Capture the cell that displays the provided text and extract its [x, y] central coordinate. 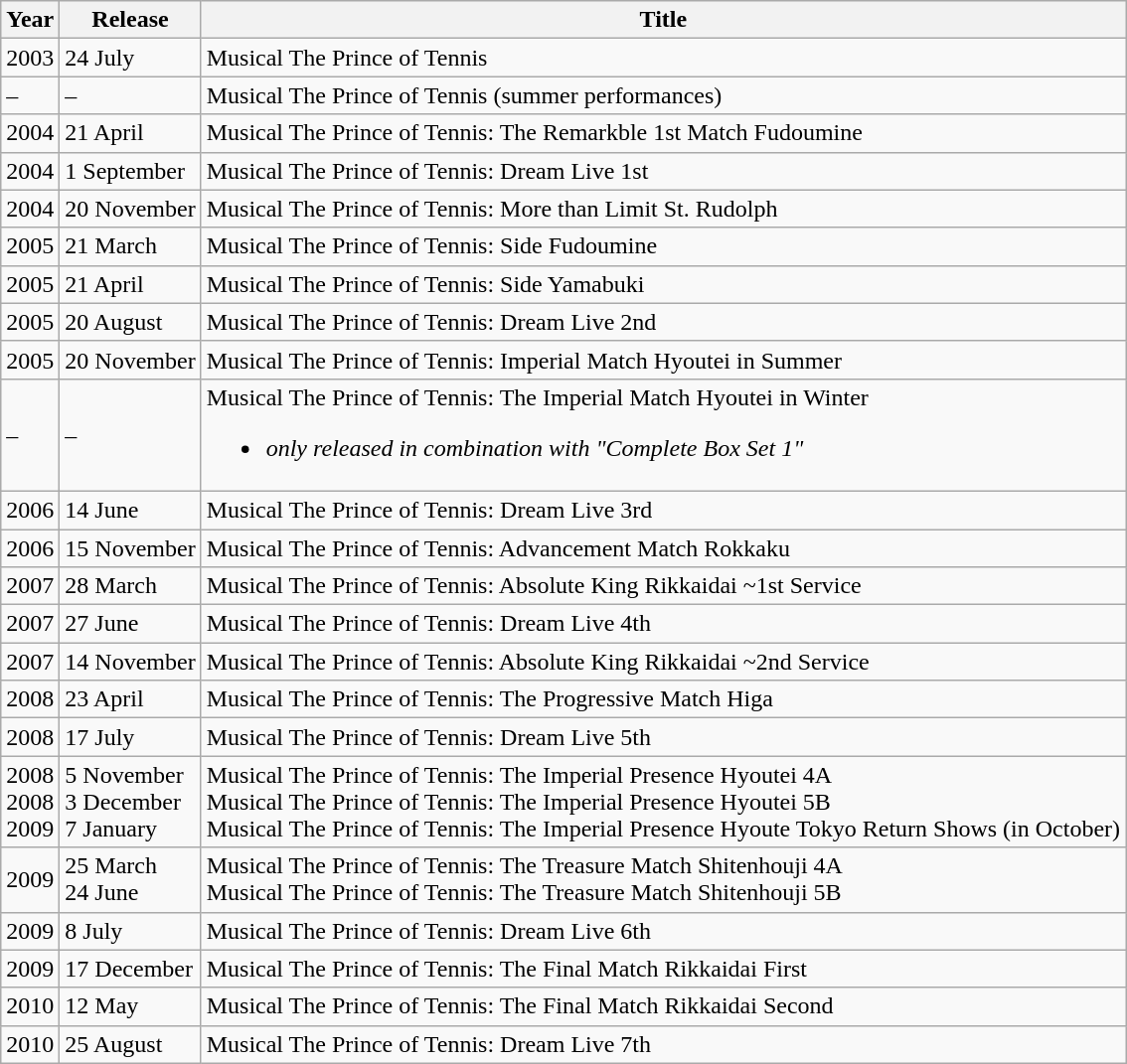
24 July [130, 58]
23 April [130, 699]
Musical The Prince of Tennis (summer performances) [663, 95]
28 March [130, 586]
12 May [130, 1006]
20 August [130, 322]
Musical The Prince of Tennis: Dream Live 1st [663, 171]
Musical The Prince of Tennis [663, 58]
Musical The Prince of Tennis: Dream Live 2nd [663, 322]
Musical The Prince of Tennis: Dream Live 6th [663, 931]
25 August [130, 1044]
Musical The Prince of Tennis: The Final Match Rikkaidai Second [663, 1006]
17 July [130, 737]
21 March [130, 246]
Musical The Prince of Tennis: The Treasure Match Shitenhouji 4AMusical The Prince of Tennis: The Treasure Match Shitenhouji 5B [663, 880]
Musical The Prince of Tennis: Absolute King Rikkaidai ~1st Service [663, 586]
Musical The Prince of Tennis: The Progressive Match Higa [663, 699]
Musical The Prince of Tennis: Advancement Match Rokkaku [663, 547]
Year [30, 20]
Musical The Prince of Tennis: Side Yamabuki [663, 284]
17 December [130, 969]
5 November3 December7 January [130, 802]
25 March24 June [130, 880]
Musical The Prince of Tennis: The Remarkble 1st Match Fudoumine [663, 133]
Title [663, 20]
8 July [130, 931]
Musical The Prince of Tennis: The Final Match Rikkaidai First [663, 969]
Musical The Prince of Tennis: Dream Live 4th [663, 624]
Musical The Prince of Tennis: More than Limit St. Rudolph [663, 209]
Musical The Prince of Tennis: Dream Live 5th [663, 737]
2003 [30, 58]
Release [130, 20]
1 September [130, 171]
Musical The Prince of Tennis: Dream Live 7th [663, 1044]
14 November [130, 662]
Musical The Prince of Tennis: Imperial Match Hyoutei in Summer [663, 360]
15 November [130, 547]
200820082009 [30, 802]
Musical The Prince of Tennis: Side Fudoumine [663, 246]
Musical The Prince of Tennis: Absolute King Rikkaidai ~2nd Service [663, 662]
14 June [130, 510]
27 June [130, 624]
Musical The Prince of Tennis: The Imperial Match Hyoutei in Winteronly released in combination with "Complete Box Set 1" [663, 435]
Musical The Prince of Tennis: Dream Live 3rd [663, 510]
